Extract the [x, y] coordinate from the center of the cell holding the provided text.  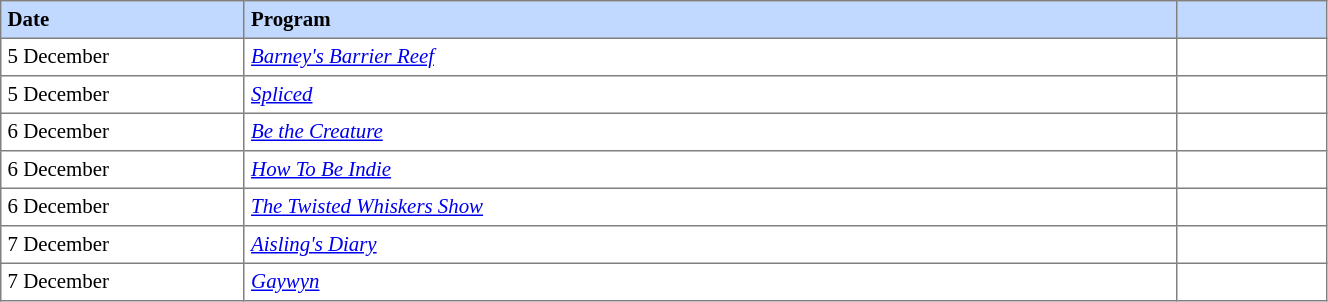
Be the Creature [710, 132]
Gaywyn [710, 282]
How To Be Indie [710, 170]
Date [123, 20]
Spliced [710, 95]
The Twisted Whiskers Show [710, 207]
Aisling's Diary [710, 245]
Barney's Barrier Reef [710, 57]
Program [710, 20]
